From the cell containing the given text, extract its center point as [X, Y] coordinate. 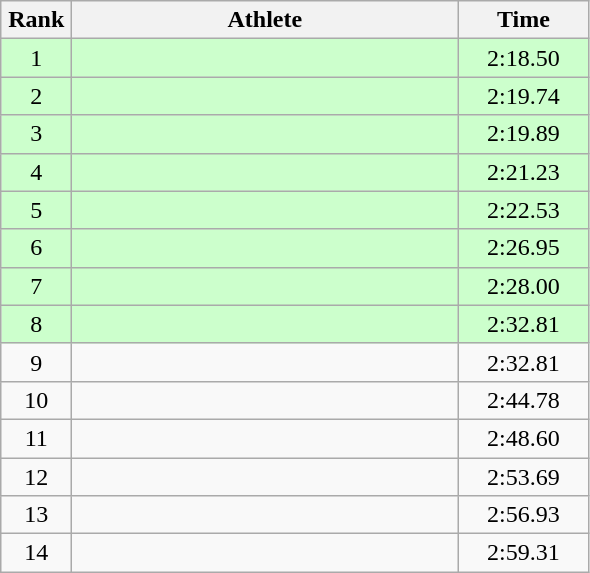
4 [36, 172]
1 [36, 58]
6 [36, 248]
11 [36, 438]
2:53.69 [524, 477]
Athlete [265, 20]
13 [36, 515]
2:48.60 [524, 438]
2:18.50 [524, 58]
12 [36, 477]
14 [36, 553]
2:59.31 [524, 553]
5 [36, 210]
2:19.74 [524, 96]
7 [36, 286]
9 [36, 362]
10 [36, 400]
2:21.23 [524, 172]
Time [524, 20]
2:56.93 [524, 515]
2:28.00 [524, 286]
8 [36, 324]
2:26.95 [524, 248]
3 [36, 134]
2:44.78 [524, 400]
2 [36, 96]
Rank [36, 20]
2:19.89 [524, 134]
2:22.53 [524, 210]
